Determine the [X, Y] coordinate at the center of the cell enclosing the given text.  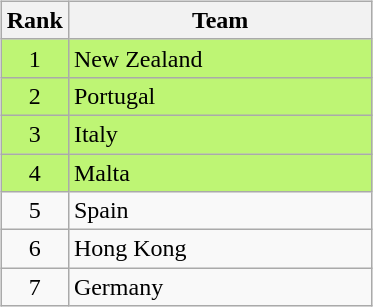
Malta [220, 173]
Portugal [220, 96]
Team [220, 20]
3 [34, 134]
Germany [220, 287]
7 [34, 287]
2 [34, 96]
New Zealand [220, 58]
4 [34, 173]
6 [34, 249]
Spain [220, 211]
Hong Kong [220, 249]
1 [34, 58]
5 [34, 211]
Italy [220, 134]
Rank [34, 20]
